Locate the cell with the specified text and output its (x, y) center coordinate. 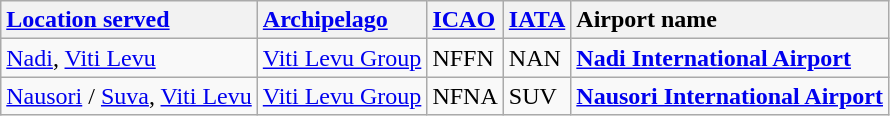
IATA (537, 20)
Nausori / Suva, Viti Levu (130, 96)
SUV (537, 96)
Location served (130, 20)
Nadi International Airport (730, 58)
NFNA (465, 96)
Airport name (730, 20)
Archipelago (342, 20)
NAN (537, 58)
ICAO (465, 20)
NFFN (465, 58)
Nausori International Airport (730, 96)
Nadi, Viti Levu (130, 58)
